Capture the cell that displays the provided text and extract its [X, Y] central coordinate. 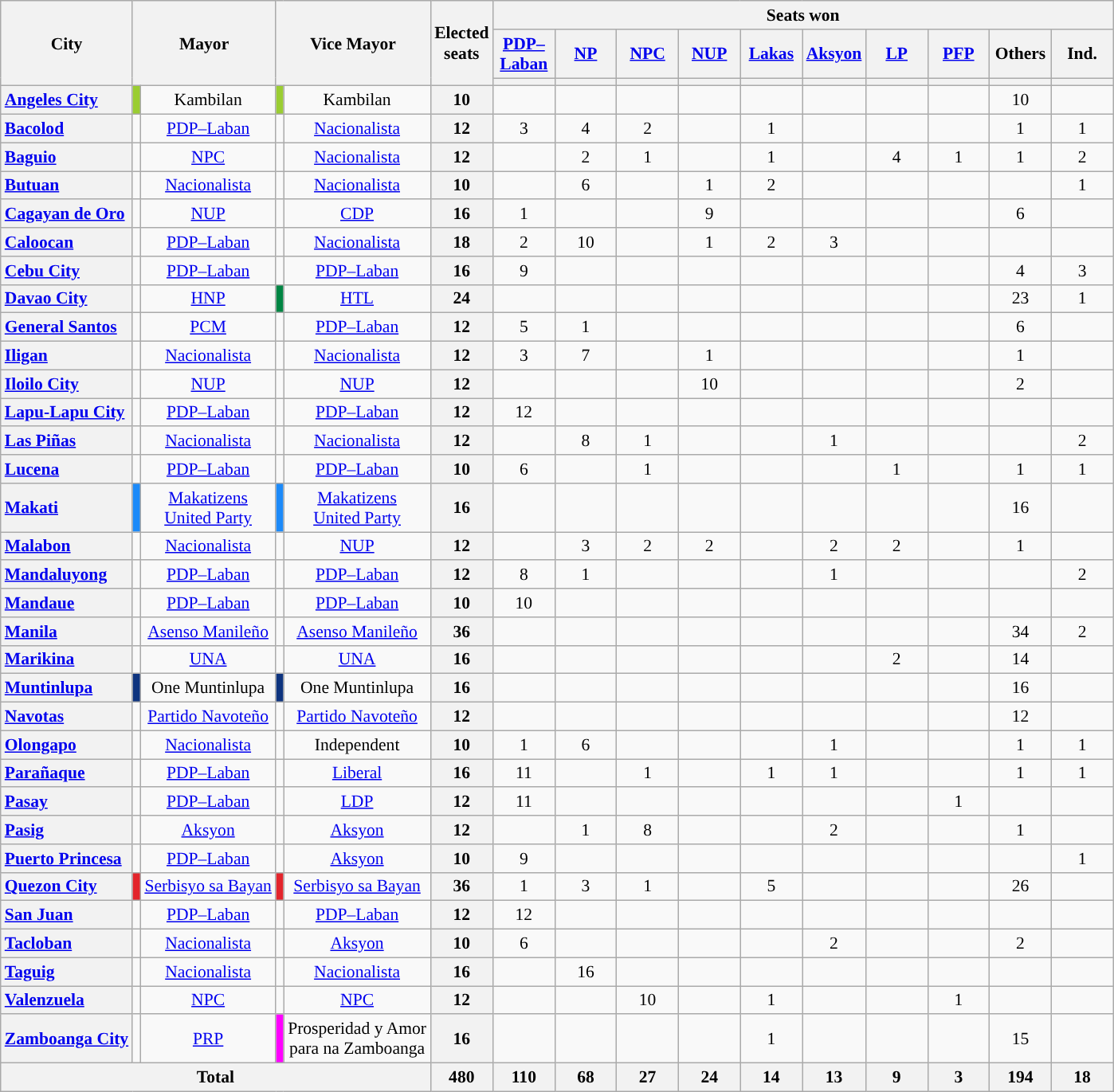
LDP [357, 802]
NP [586, 54]
480 [461, 1078]
General Santos [67, 327]
HTL [357, 299]
Quezon City [67, 887]
City [67, 43]
Marikina [67, 660]
Iloilo City [67, 384]
Mandaue [67, 603]
Caloocan [67, 242]
Electedseats [461, 43]
Mandaluyong [67, 575]
Pasay [67, 802]
Total [215, 1078]
Lapu-Lapu City [67, 413]
Navotas [67, 717]
Valenzuela [67, 1000]
PCM [208, 327]
Puerto Princesa [67, 859]
Davao City [67, 299]
HNP [208, 299]
Olongapo [67, 745]
Tacloban [67, 944]
Seats won [803, 15]
Malabon [67, 546]
13 [834, 1078]
Mayor [204, 43]
Vice Mayor [353, 43]
Parañaque [67, 773]
Makati [67, 508]
Others [1021, 54]
Lucena [67, 469]
194 [1021, 1078]
Cagayan de Oro [67, 214]
Iligan [67, 356]
Las Piñas [67, 441]
26 [1021, 887]
Independent [357, 745]
PFP [959, 54]
LP [896, 54]
San Juan [67, 915]
Zamboanga City [67, 1039]
Manila [67, 632]
Baguio [67, 157]
Ind. [1082, 54]
PRP [208, 1039]
Lakas [771, 54]
34 [1021, 632]
Liberal [357, 773]
Pasig [67, 830]
Muntinlupa [67, 688]
68 [586, 1078]
Cebu City [67, 271]
Bacolod [67, 129]
110 [524, 1078]
7 [586, 356]
Angeles City [67, 100]
Prosperidad y Amorpara na Zamboanga [357, 1039]
Taguig [67, 972]
15 [1021, 1039]
27 [648, 1078]
23 [1021, 299]
Butuan [67, 186]
CDP [357, 214]
